Determine the [x, y] coordinate at the center of the cell enclosing the given text.  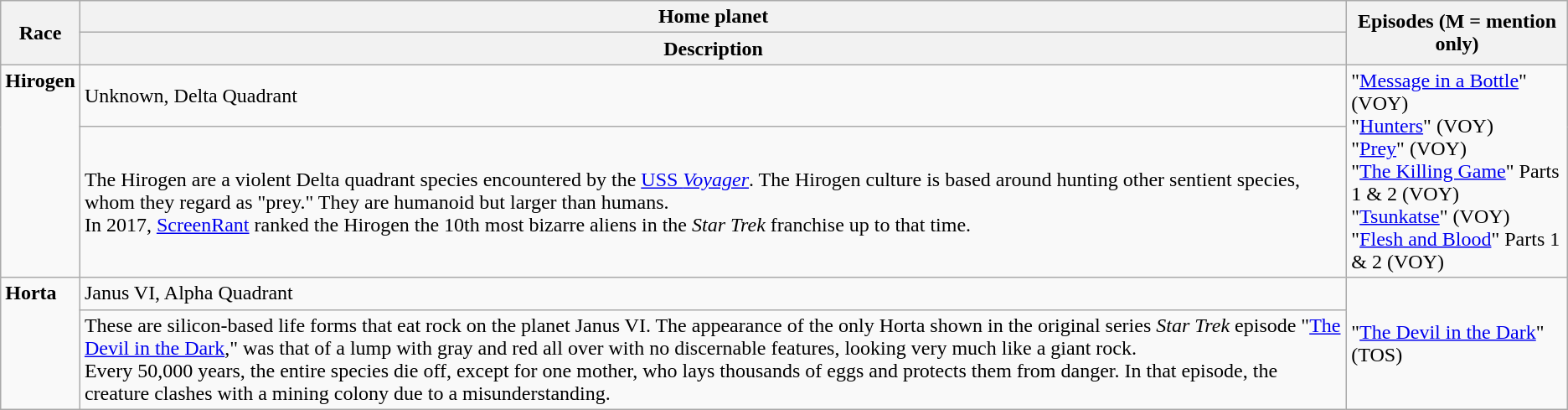
"Message in a Bottle"(VOY)"Hunters" (VOY)"Prey" (VOY)"The Killing Game" Parts 1 & 2 (VOY)"Tsunkatse" (VOY)"Flesh and Blood" Parts 1 & 2 (VOY) [1457, 171]
Episodes (M = mention only) [1457, 33]
Race [40, 33]
Home planet [713, 17]
Hirogen [40, 171]
Horta [40, 344]
Janus VI, Alpha Quadrant [713, 293]
Unknown, Delta Quadrant [713, 96]
Description [713, 49]
"The Devil in the Dark" (TOS) [1457, 344]
